Extract the [X, Y] coordinate from the center of the cell holding the provided text.  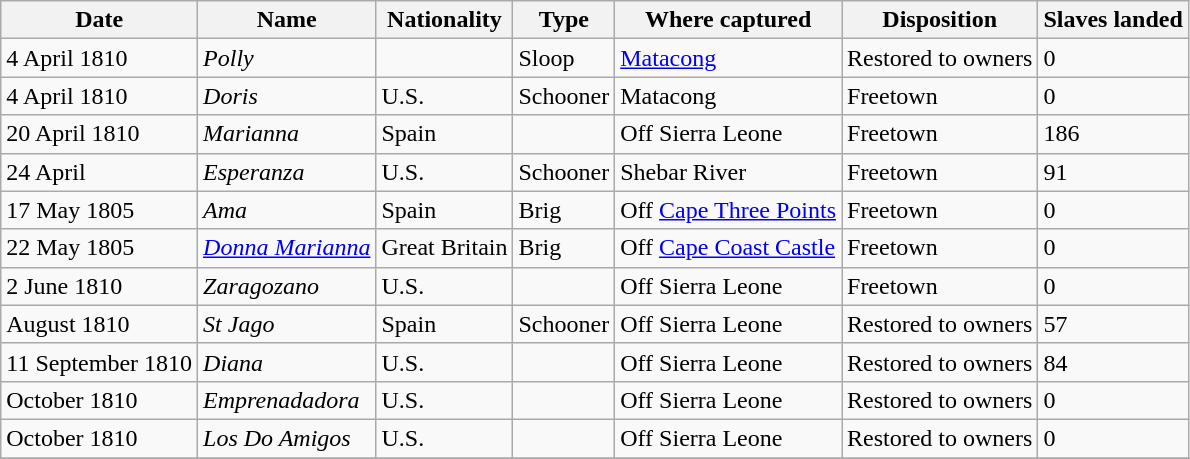
Sloop [564, 58]
Nationality [444, 20]
91 [1113, 172]
20 April 1810 [100, 134]
Polly [287, 58]
17 May 1805 [100, 210]
Donna Marianna [287, 248]
Diana [287, 362]
Off Cape Three Points [728, 210]
186 [1113, 134]
Shebar River [728, 172]
Slaves landed [1113, 20]
Esperanza [287, 172]
Zaragozano [287, 286]
Great Britain [444, 248]
Where captured [728, 20]
Ama [287, 210]
57 [1113, 324]
11 September 1810 [100, 362]
Doris [287, 96]
August 1810 [100, 324]
Date [100, 20]
St Jago [287, 324]
Type [564, 20]
Marianna [287, 134]
2 June 1810 [100, 286]
22 May 1805 [100, 248]
Los Do Amigos [287, 438]
Name [287, 20]
Emprenadadora [287, 400]
24 April [100, 172]
Off Cape Coast Castle [728, 248]
Disposition [940, 20]
84 [1113, 362]
